Extract the (X, Y) coordinate from the center of the cell holding the provided text.  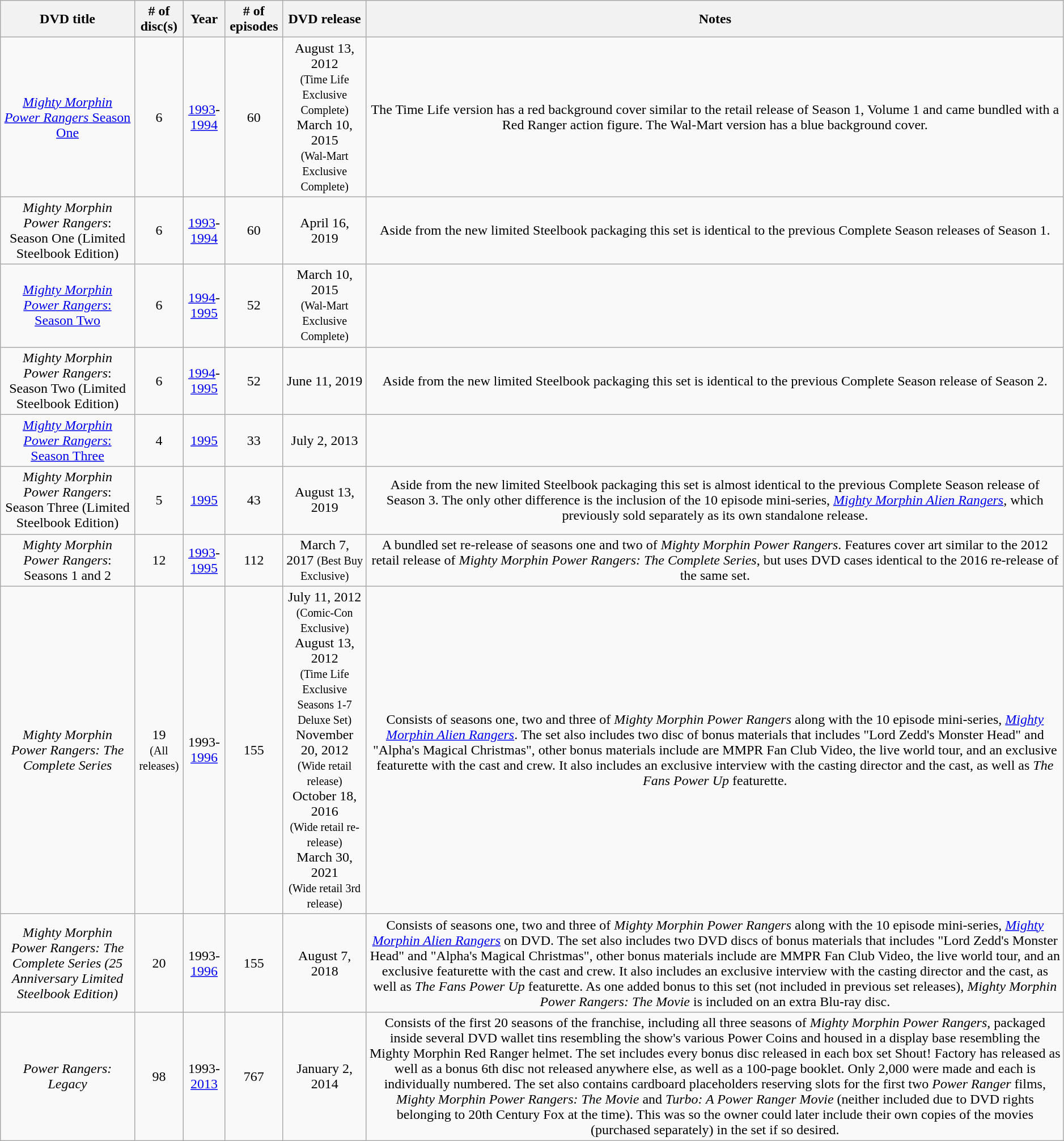
Mighty Morphin Power Rangers Season One (68, 117)
Mighty Morphin Power Rangers: Seasons 1 and 2 (68, 560)
12 (159, 560)
DVD release (324, 19)
# of disc(s) (159, 19)
August 13, 2012(Time Life Exclusive Complete)March 10, 2015(Wal-Mart Exclusive Complete) (324, 117)
June 11, 2019 (324, 381)
Mighty Morphin Power Rangers: Season Two (Limited Steelbook Edition) (68, 381)
1993-2013 (204, 1076)
43 (254, 500)
Aside from the new limited Steelbook packaging this set is identical to the previous Complete Season release of Season 2. (715, 381)
Power Rangers: Legacy (68, 1076)
Mighty Morphin Power Rangers: Season Three (68, 440)
Mighty Morphin Power Rangers: Season Two (68, 306)
5 (159, 500)
# of episodes (254, 19)
August 13, 2019 (324, 500)
1993-1995 (204, 560)
33 (254, 440)
98 (159, 1076)
DVD title (68, 19)
March 7, 2017 (Best Buy Exclusive) (324, 560)
112 (254, 560)
Mighty Morphin Power Rangers: The Complete Series (68, 750)
July 2, 2013 (324, 440)
19(All releases) (159, 750)
Year (204, 19)
Mighty Morphin Power Rangers: The Complete Series (25 Anniversary Limited Steelbook Edition) (68, 962)
20 (159, 962)
Mighty Morphin Power Rangers: Season Three (Limited Steelbook Edition) (68, 500)
March 10, 2015(Wal-Mart Exclusive Complete) (324, 306)
August 7, 2018 (324, 962)
Notes (715, 19)
Aside from the new limited Steelbook packaging this set is identical to the previous Complete Season releases of Season 1. (715, 230)
April 16, 2019 (324, 230)
767 (254, 1076)
January 2, 2014 (324, 1076)
4 (159, 440)
Mighty Morphin Power Rangers: Season One (Limited Steelbook Edition) (68, 230)
